Locate the cell with the specified text and output its [X, Y] center coordinate. 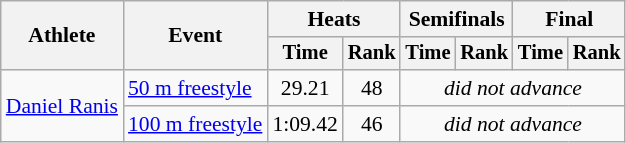
29.21 [304, 88]
48 [372, 88]
Athlete [62, 36]
Event [195, 36]
Final [569, 19]
Daniel Ranis [62, 106]
1:09.42 [304, 124]
Heats [334, 19]
50 m freestyle [195, 88]
100 m freestyle [195, 124]
46 [372, 124]
Semifinals [456, 19]
